Determine the (x, y) coordinate at the center of the cell enclosing the given text.  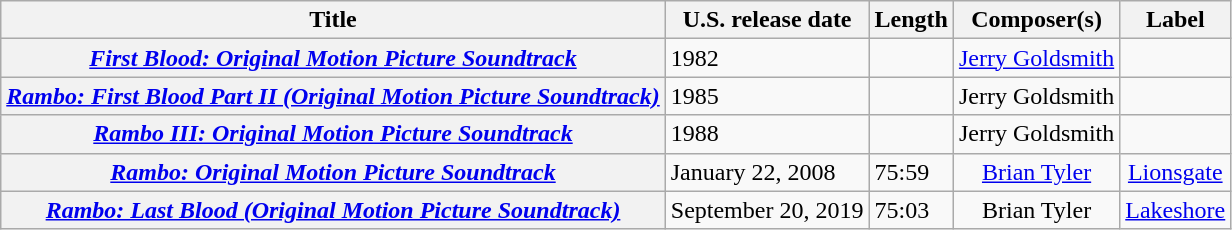
Rambo III: Original Motion Picture Soundtrack (333, 134)
75:59 (911, 172)
Label (1176, 20)
Rambo: Original Motion Picture Soundtrack (333, 172)
1988 (767, 134)
Lionsgate (1176, 172)
Length (911, 20)
Composer(s) (1036, 20)
1982 (767, 58)
Lakeshore (1176, 210)
Rambo: First Blood Part II (Original Motion Picture Soundtrack) (333, 96)
75:03 (911, 210)
Rambo: Last Blood (Original Motion Picture Soundtrack) (333, 210)
First Blood: Original Motion Picture Soundtrack (333, 58)
January 22, 2008 (767, 172)
1985 (767, 96)
September 20, 2019 (767, 210)
Title (333, 20)
U.S. release date (767, 20)
